Determine the [x, y] coordinate at the center of the cell enclosing the given text.  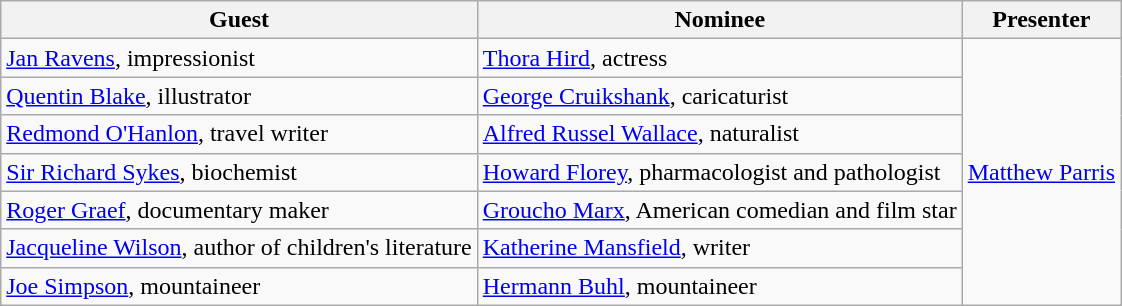
Hermann Buhl, mountaineer [720, 286]
Jacqueline Wilson, author of children's literature [240, 248]
Howard Florey, pharmacologist and pathologist [720, 172]
George Cruikshank, caricaturist [720, 96]
Quentin Blake, illustrator [240, 96]
Presenter [1041, 20]
Nominee [720, 20]
Alfred Russel Wallace, naturalist [720, 134]
Thora Hird, actress [720, 58]
Katherine Mansfield, writer [720, 248]
Matthew Parris [1041, 172]
Groucho Marx, American comedian and film star [720, 210]
Joe Simpson, mountaineer [240, 286]
Sir Richard Sykes, biochemist [240, 172]
Jan Ravens, impressionist [240, 58]
Roger Graef, documentary maker [240, 210]
Guest [240, 20]
Redmond O'Hanlon, travel writer [240, 134]
